Identify which cell holds the provided text, then report its [x, y] central coordinate. 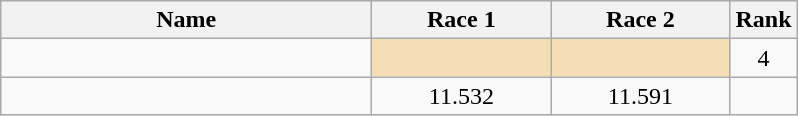
Name [186, 20]
4 [764, 58]
Race 2 [640, 20]
11.532 [462, 96]
Race 1 [462, 20]
11.591 [640, 96]
Rank [764, 20]
